Scan for the cell matching the given text and deliver its (X, Y) coordinate at center. 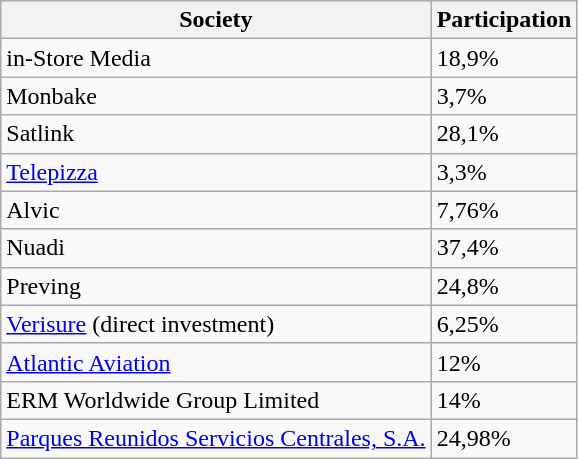
Verisure (direct investment) (216, 324)
18,9% (504, 58)
Society (216, 20)
6,25% (504, 324)
Alvic (216, 210)
Nuadi (216, 248)
ERM Worldwide Group Limited (216, 400)
14% (504, 400)
3,7% (504, 96)
Telepizza (216, 172)
Atlantic Aviation (216, 362)
Parques Reunidos Servicios Centrales, S.A. (216, 438)
Monbake (216, 96)
12% (504, 362)
Preving (216, 286)
37,4% (504, 248)
Participation (504, 20)
7,76% (504, 210)
24,98% (504, 438)
3,3% (504, 172)
28,1% (504, 134)
24,8% (504, 286)
Satlink (216, 134)
in-Store Media (216, 58)
